Return (x, y) of the center of cell containing provided text 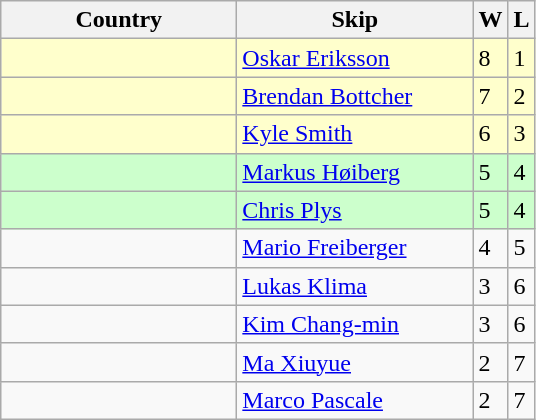
L (522, 20)
Brendan Bottcher (355, 96)
Chris Plys (355, 210)
Marco Pascale (355, 400)
Ma Xiuyue (355, 362)
Oskar Eriksson (355, 58)
Kyle Smith (355, 134)
Skip (355, 20)
Kim Chang-min (355, 324)
Markus Høiberg (355, 172)
8 (490, 58)
W (490, 20)
Mario Freiberger (355, 248)
Country (119, 20)
Lukas Klima (355, 286)
1 (522, 58)
